Detect which cell encompasses the target text, then output its [x, y] center coordinate. 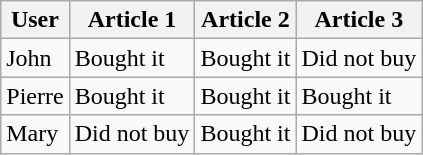
John [35, 58]
Article 3 [359, 20]
Mary [35, 134]
Article 2 [246, 20]
User [35, 20]
Pierre [35, 96]
Article 1 [132, 20]
